Return the [x, y] coordinate for the center point of the cell that contains the specified text.  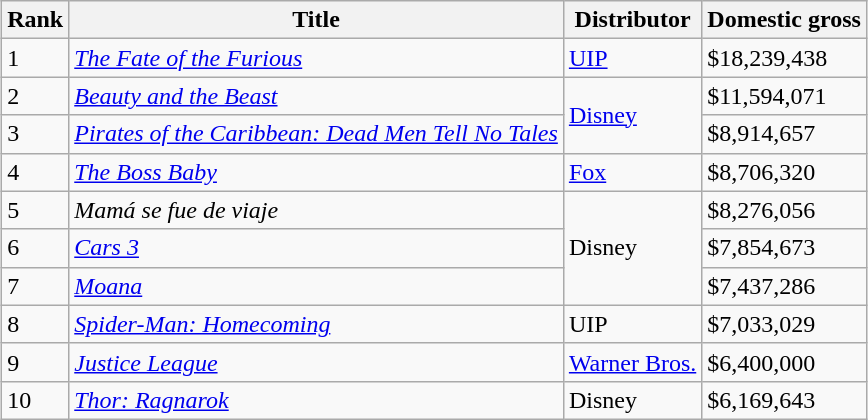
$7,854,673 [784, 248]
4 [36, 172]
Mamá se fue de viaje [316, 210]
8 [36, 324]
Thor: Ragnarok [316, 400]
1 [36, 58]
Spider-Man: Homecoming [316, 324]
Beauty and the Beast [316, 96]
10 [36, 400]
2 [36, 96]
$6,169,643 [784, 400]
$8,914,657 [784, 134]
$7,437,286 [784, 286]
$8,276,056 [784, 210]
Cars 3 [316, 248]
Rank [36, 20]
Domestic gross [784, 20]
$18,239,438 [784, 58]
The Boss Baby [316, 172]
5 [36, 210]
Warner Bros. [632, 362]
$11,594,071 [784, 96]
$7,033,029 [784, 324]
Justice League [316, 362]
Title [316, 20]
Pirates of the Caribbean: Dead Men Tell No Tales [316, 134]
Distributor [632, 20]
7 [36, 286]
Moana [316, 286]
9 [36, 362]
Fox [632, 172]
$6,400,000 [784, 362]
$8,706,320 [784, 172]
The Fate of the Furious [316, 58]
3 [36, 134]
6 [36, 248]
